Search for the cell housing the specified text and yield its (X, Y) center coordinate. 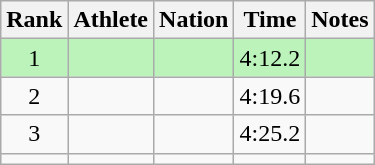
4:25.2 (270, 134)
Athlete (111, 20)
Time (270, 20)
4:12.2 (270, 58)
2 (34, 96)
3 (34, 134)
Notes (340, 20)
Nation (194, 20)
4:19.6 (270, 96)
Rank (34, 20)
1 (34, 58)
